Extract the [X, Y] coordinate from the center of the cell holding the provided text.  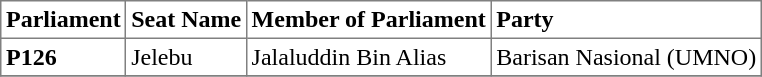
Seat Name [186, 20]
Parliament [64, 20]
Jalaluddin Bin Alias [368, 57]
Jelebu [186, 57]
Barisan Nasional (UMNO) [626, 57]
Member of Parliament [368, 20]
Party [626, 20]
P126 [64, 57]
